Provide the (x, y) coordinate of the cell's center where the given text is located.  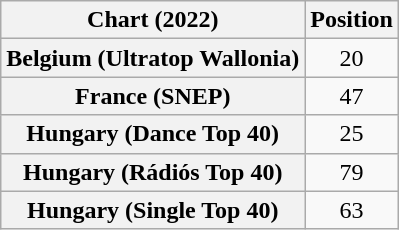
Hungary (Dance Top 40) (153, 134)
France (SNEP) (153, 96)
63 (352, 210)
Position (352, 20)
Hungary (Rádiós Top 40) (153, 172)
Belgium (Ultratop Wallonia) (153, 58)
Hungary (Single Top 40) (153, 210)
47 (352, 96)
Chart (2022) (153, 20)
25 (352, 134)
20 (352, 58)
79 (352, 172)
